Determine the (X, Y) coordinate at the center of the cell enclosing the given text.  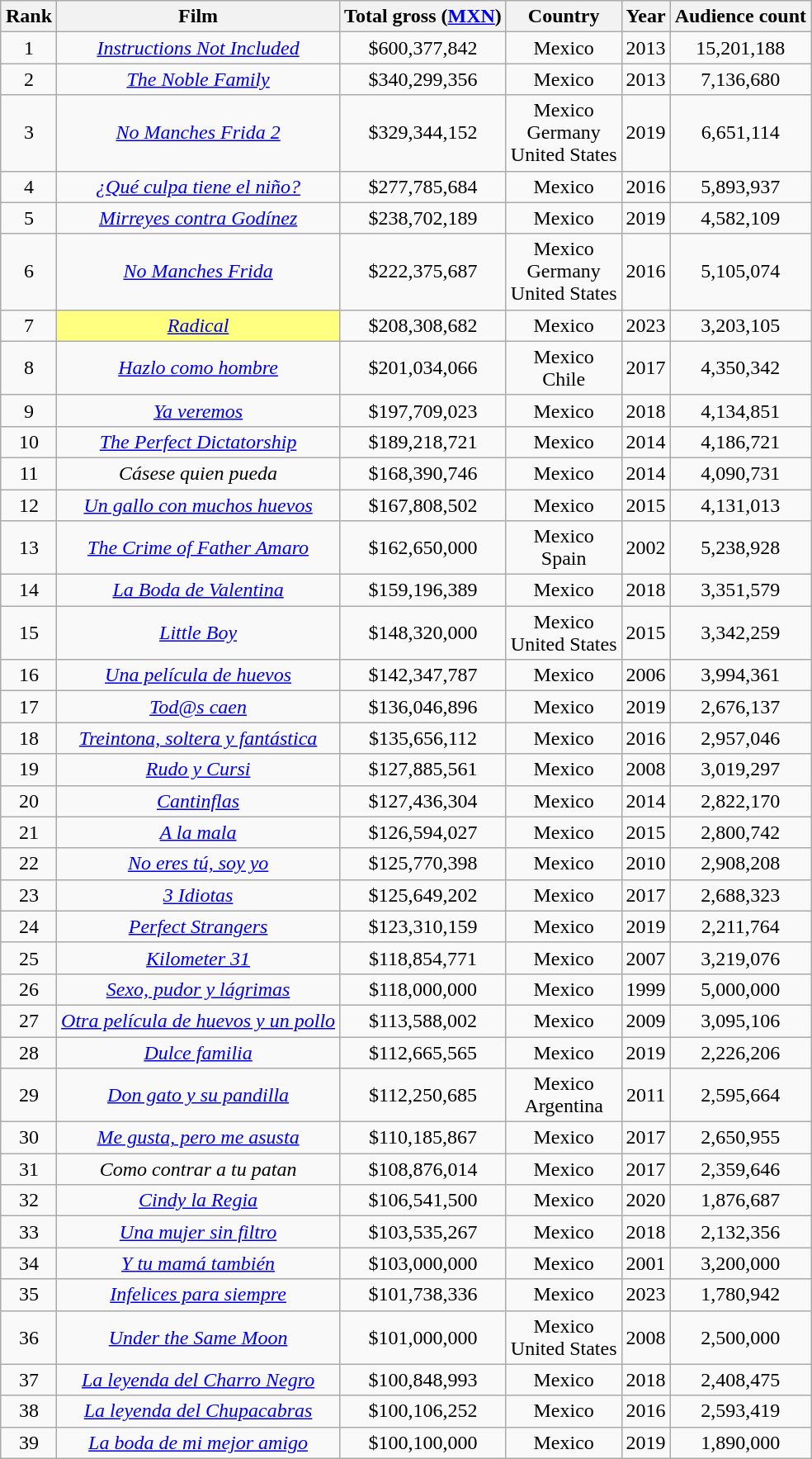
2,226,206 (740, 1053)
$127,885,561 (423, 770)
Me gusta, pero me asusta (198, 1138)
Ya veremos (198, 410)
$118,000,000 (423, 989)
$168,390,746 (423, 473)
Hazlo como hombre (198, 368)
$136,046,896 (423, 707)
$106,541,500 (423, 1201)
2,908,208 (740, 864)
Cantinflas (198, 801)
Cásese quien pueda (198, 473)
$238,702,189 (423, 218)
2006 (645, 675)
$277,785,684 (423, 187)
3,095,106 (740, 1021)
$142,347,787 (423, 675)
2,822,170 (740, 801)
Y tu mamá también (198, 1263)
32 (28, 1201)
5,105,074 (740, 272)
4,186,721 (740, 442)
Cindy la Regia (198, 1201)
38 (28, 1411)
$127,436,304 (423, 801)
30 (28, 1138)
2,650,955 (740, 1138)
2009 (645, 1021)
Otra película de huevos y un pollo (198, 1021)
Audience count (740, 17)
$101,000,000 (423, 1338)
10 (28, 442)
$167,808,502 (423, 504)
2010 (645, 864)
3,219,076 (740, 958)
$126,594,027 (423, 832)
$101,738,336 (423, 1295)
35 (28, 1295)
6,651,114 (740, 133)
1 (28, 48)
$118,854,771 (423, 958)
$340,299,356 (423, 79)
$100,106,252 (423, 1411)
Kilometer 31 (198, 958)
2020 (645, 1201)
34 (28, 1263)
2,957,046 (740, 738)
7 (28, 325)
¿Qué culpa tiene el niño? (198, 187)
1,780,942 (740, 1295)
La Boda de Valentina (198, 590)
$125,649,202 (423, 895)
2,676,137 (740, 707)
Sexo, pudor y lágrimas (198, 989)
5 (28, 218)
No Manches Frida (198, 272)
3,351,579 (740, 590)
5,000,000 (740, 989)
14 (28, 590)
MexicoChile (564, 368)
3,203,105 (740, 325)
2,500,000 (740, 1338)
No eres tú, soy yo (198, 864)
2,132,356 (740, 1232)
3 (28, 133)
Mirreyes contra Godínez (198, 218)
5,238,928 (740, 548)
8 (28, 368)
Country (564, 17)
Una mujer sin filtro (198, 1232)
4,090,731 (740, 473)
5,893,937 (740, 187)
La leyenda del Chupacabras (198, 1411)
$162,650,000 (423, 548)
Tod@s caen (198, 707)
3,200,000 (740, 1263)
Don gato y su pandilla (198, 1095)
31 (28, 1169)
15 (28, 632)
19 (28, 770)
MexicoSpain (564, 548)
3,994,361 (740, 675)
The Noble Family (198, 79)
2,408,475 (740, 1380)
Infelices para siempre (198, 1295)
Una película de huevos (198, 675)
Dulce familia (198, 1053)
2,593,419 (740, 1411)
$112,665,565 (423, 1053)
23 (28, 895)
A la mala (198, 832)
La leyenda del Charro Negro (198, 1380)
$159,196,389 (423, 590)
4,134,851 (740, 410)
2,595,664 (740, 1095)
$123,310,159 (423, 926)
2011 (645, 1095)
2,800,742 (740, 832)
$600,377,842 (423, 48)
2,688,323 (740, 895)
$135,656,112 (423, 738)
1,890,000 (740, 1442)
3,342,259 (740, 632)
7,136,680 (740, 79)
25 (28, 958)
15,201,188 (740, 48)
24 (28, 926)
$113,588,002 (423, 1021)
2,211,764 (740, 926)
27 (28, 1021)
$189,218,721 (423, 442)
Rank (28, 17)
4,350,342 (740, 368)
MexicoArgentina (564, 1095)
$148,320,000 (423, 632)
1,876,687 (740, 1201)
$208,308,682 (423, 325)
2,359,646 (740, 1169)
3 Idiotas (198, 895)
$201,034,066 (423, 368)
16 (28, 675)
39 (28, 1442)
37 (28, 1380)
13 (28, 548)
Film (198, 17)
The Crime of Father Amaro (198, 548)
No Manches Frida 2 (198, 133)
17 (28, 707)
2002 (645, 548)
$110,185,867 (423, 1138)
21 (28, 832)
Como contrar a tu patan (198, 1169)
4 (28, 187)
$112,250,685 (423, 1095)
18 (28, 738)
4,131,013 (740, 504)
29 (28, 1095)
$103,535,267 (423, 1232)
9 (28, 410)
Under the Same Moon (198, 1338)
Total gross (MXN) (423, 17)
$197,709,023 (423, 410)
La boda de mi mejor amigo (198, 1442)
$103,000,000 (423, 1263)
1999 (645, 989)
2007 (645, 958)
28 (28, 1053)
6 (28, 272)
$125,770,398 (423, 864)
Un gallo con muchos huevos (198, 504)
26 (28, 989)
$329,344,152 (423, 133)
Instructions Not Included (198, 48)
4,582,109 (740, 218)
36 (28, 1338)
$100,100,000 (423, 1442)
12 (28, 504)
The Perfect Dictatorship (198, 442)
2 (28, 79)
Little Boy (198, 632)
33 (28, 1232)
Treintona, soltera y fantástica (198, 738)
Year (645, 17)
22 (28, 864)
2001 (645, 1263)
$108,876,014 (423, 1169)
$222,375,687 (423, 272)
3,019,297 (740, 770)
11 (28, 473)
Rudo y Cursi (198, 770)
$100,848,993 (423, 1380)
Radical (198, 325)
Perfect Strangers (198, 926)
20 (28, 801)
